Output the (x, y) coordinate of the center of the cell containing the given text.  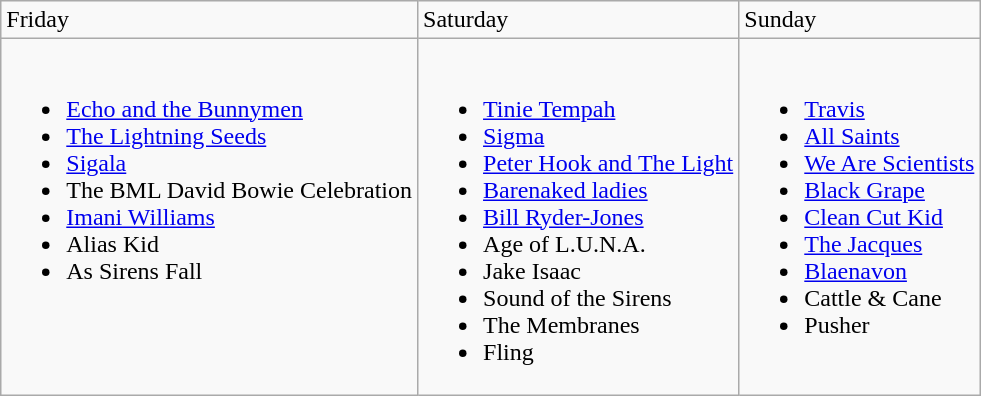
Echo and the BunnymenThe Lightning SeedsSigalaThe BML David Bowie CelebrationImani WilliamsAlias KidAs Sirens Fall (210, 217)
Tinie TempahSigmaPeter Hook and The LightBarenaked ladiesBill Ryder-JonesAge of L.U.N.A.Jake IsaacSound of the SirensThe MembranesFling (578, 217)
Saturday (578, 20)
Sunday (860, 20)
TravisAll SaintsWe Are ScientistsBlack GrapeClean Cut KidThe JacquesBlaenavonCattle & CanePusher (860, 217)
Friday (210, 20)
